Capture the cell that displays the provided text and extract its (x, y) central coordinate. 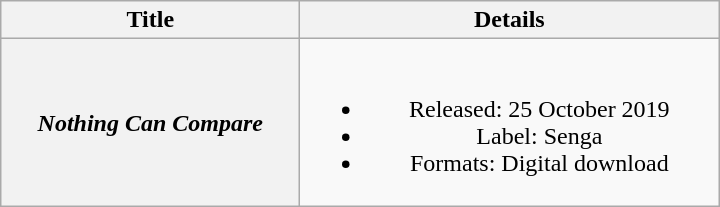
Title (150, 20)
Released: 25 October 2019Label: SengaFormats: Digital download (510, 122)
Nothing Can Compare (150, 122)
Details (510, 20)
